Extract the [X, Y] coordinate from the center of the cell holding the provided text.  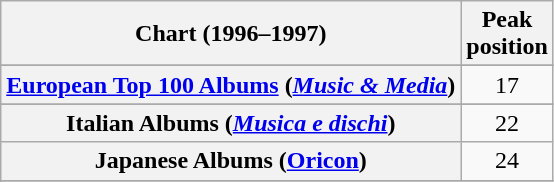
22 [507, 123]
Italian Albums (Musica e dischi) [231, 123]
Japanese Albums (Oricon) [231, 161]
Chart (1996–1997) [231, 34]
Peakposition [507, 34]
24 [507, 161]
17 [507, 85]
European Top 100 Albums (Music & Media) [231, 85]
